For the text-containing cell, return its midpoint in [X, Y] coordinate format. 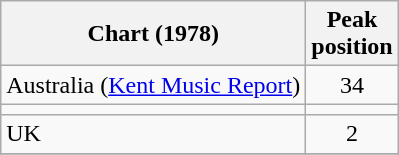
Peakposition [352, 34]
Australia (Kent Music Report) [154, 85]
34 [352, 85]
Chart (1978) [154, 34]
2 [352, 134]
UK [154, 134]
